Locate the cell with the specified text and output its (x, y) center coordinate. 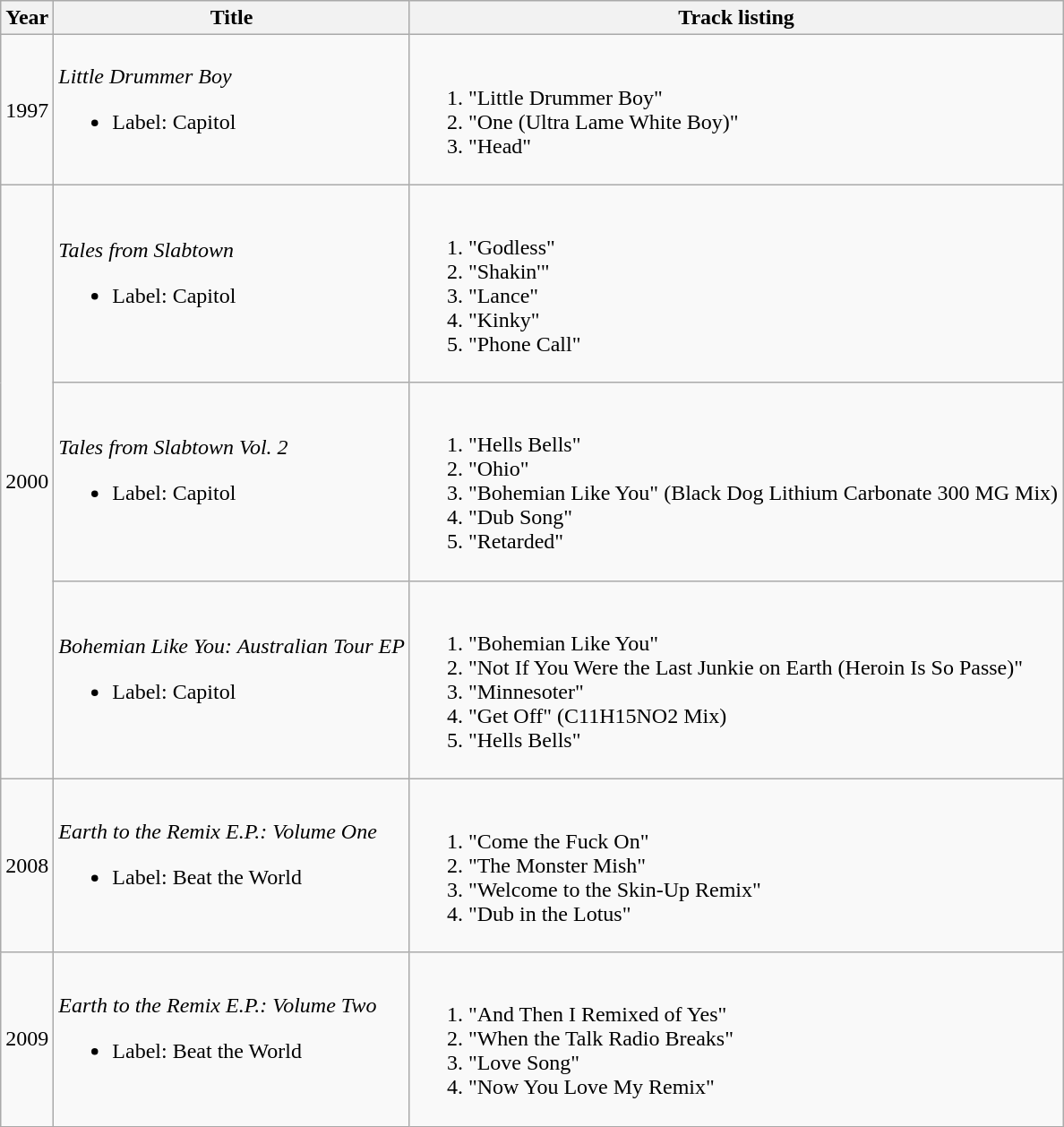
"Bohemian Like You""Not If You Were the Last Junkie on Earth (Heroin Is So Passe)""Minnesoter""Get Off" (C11H15NO2 Mix)"Hells Bells" (736, 679)
Earth to the Remix E.P.: Volume TwoLabel: Beat the World (232, 1039)
Tales from SlabtownLabel: Capitol (232, 283)
Title (232, 18)
Track listing (736, 18)
"Little Drummer Boy""One (Ultra Lame White Boy)""Head" (736, 109)
Little Drummer BoyLabel: Capitol (232, 109)
1997 (27, 109)
Earth to the Remix E.P.: Volume OneLabel: Beat the World (232, 865)
"Godless""Shakin'""Lance""Kinky""Phone Call" (736, 283)
Year (27, 18)
"Hells Bells""Ohio""Bohemian Like You" (Black Dog Lithium Carbonate 300 MG Mix)"Dub Song""Retarded" (736, 482)
2009 (27, 1039)
2008 (27, 865)
"Come the Fuck On""The Monster Mish""Welcome to the Skin-Up Remix""Dub in the Lotus" (736, 865)
Bohemian Like You: Australian Tour EPLabel: Capitol (232, 679)
Tales from Slabtown Vol. 2Label: Capitol (232, 482)
2000 (27, 482)
"And Then I Remixed of Yes""When the Talk Radio Breaks""Love Song""Now You Love My Remix" (736, 1039)
